Provide the [X, Y] coordinate of the cell's center where the given text is located.  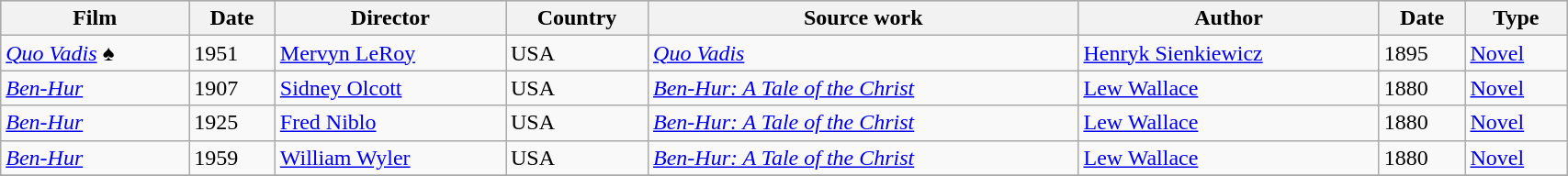
Film [96, 18]
Quo Vadis [863, 53]
1907 [232, 88]
Type [1516, 18]
Henryk Sienkiewicz [1229, 53]
Sidney Olcott [389, 88]
Director [389, 18]
Mervyn LeRoy [389, 53]
William Wyler [389, 158]
1895 [1422, 53]
Author [1229, 18]
Fred Niblo [389, 123]
Quo Vadis ♠ [96, 53]
1951 [232, 53]
Source work [863, 18]
1925 [232, 123]
Country [577, 18]
1959 [232, 158]
